Pinpoint the cell where the given text exists, returning its [x, y] midpoint coordinate. 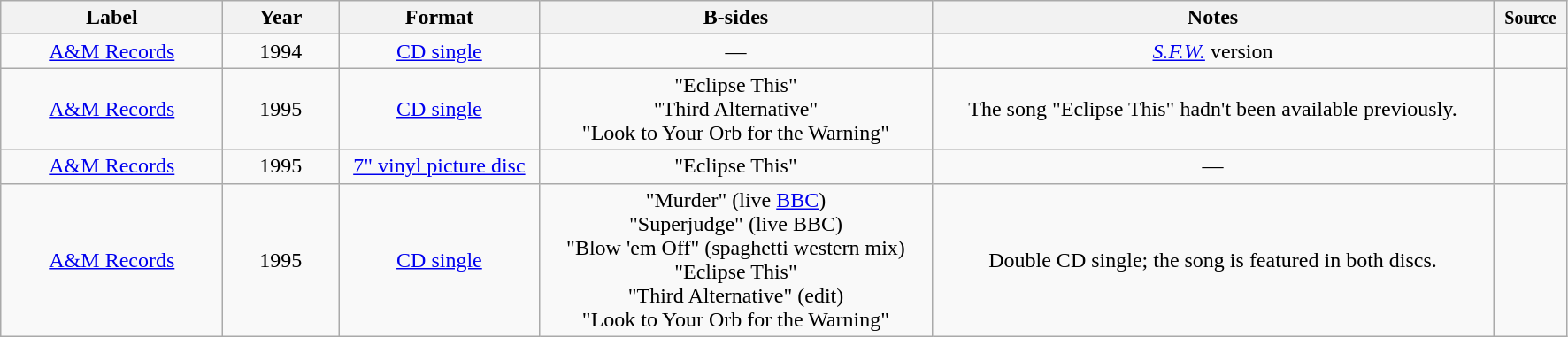
S.F.W. version [1212, 51]
Notes [1212, 18]
Format [439, 18]
Year [281, 18]
7" vinyl picture disc [439, 166]
Double CD single; the song is featured in both discs. [1212, 260]
1994 [281, 51]
"Eclipse This""Third Alternative""Look to Your Orb for the Warning" [736, 109]
B-sides [736, 18]
The song "Eclipse This" hadn't been available previously. [1212, 109]
"Eclipse This" [736, 166]
Label [111, 18]
Source [1531, 18]
